From the cell containing the given text, extract its center point as (X, Y) coordinate. 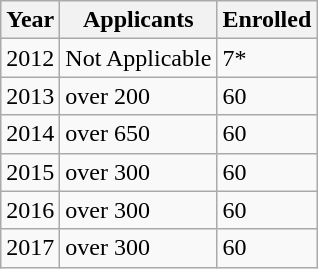
2015 (30, 172)
Year (30, 20)
Not Applicable (138, 58)
2017 (30, 248)
7* (267, 58)
2014 (30, 134)
2016 (30, 210)
2013 (30, 96)
over 200 (138, 96)
Applicants (138, 20)
over 650 (138, 134)
Enrolled (267, 20)
2012 (30, 58)
